For the text-containing cell, return its midpoint in (x, y) coordinate format. 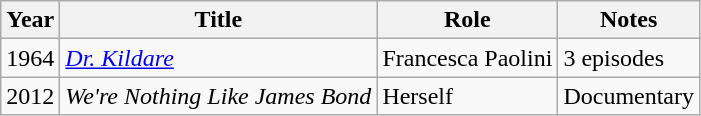
3 episodes (629, 58)
2012 (30, 96)
1964 (30, 58)
Documentary (629, 96)
Dr. Kildare (218, 58)
Notes (629, 20)
Year (30, 20)
Role (468, 20)
We're Nothing Like James Bond (218, 96)
Title (218, 20)
Herself (468, 96)
Francesca Paolini (468, 58)
